Provide the [X, Y] coordinate of the cell's center where the given text is located.  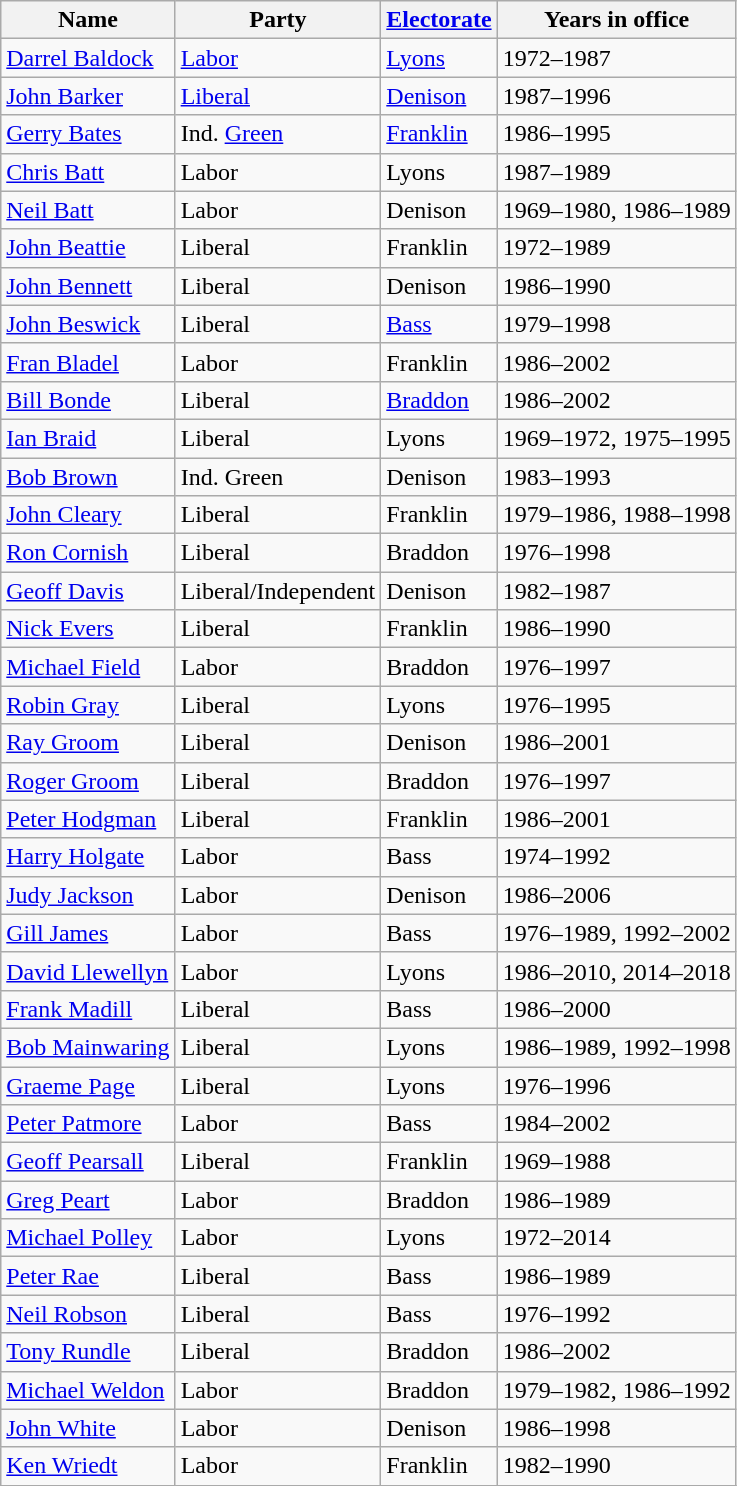
Party [278, 20]
Chris Batt [88, 172]
1986–1998 [616, 1428]
Nick Evers [88, 629]
Judy Jackson [88, 895]
Graeme Page [88, 1085]
1987–1996 [616, 96]
John Beswick [88, 324]
Michael Field [88, 667]
1979–1998 [616, 324]
Bob Brown [88, 477]
Ian Braid [88, 438]
1976–1989, 1992–2002 [616, 933]
Bob Mainwaring [88, 1047]
John Beattie [88, 248]
Roger Groom [88, 781]
1986–2000 [616, 1009]
1979–1986, 1988–1998 [616, 515]
1972–1989 [616, 248]
John Bennett [88, 286]
1982–1987 [616, 591]
Liberal/Independent [278, 591]
Robin Gray [88, 705]
1976–1992 [616, 1314]
Neil Batt [88, 210]
Fran Bladel [88, 362]
1982–1990 [616, 1466]
Michael Weldon [88, 1390]
Peter Patmore [88, 1124]
1976–1996 [616, 1085]
Harry Holgate [88, 857]
John White [88, 1428]
1969–1972, 1975–1995 [616, 438]
Bill Bonde [88, 400]
John Cleary [88, 515]
1987–1989 [616, 172]
Electorate [439, 20]
1972–1987 [616, 58]
1979–1982, 1986–1992 [616, 1390]
Gill James [88, 933]
1969–1988 [616, 1162]
Geoff Pearsall [88, 1162]
Ken Wriedt [88, 1466]
1986–2010, 2014–2018 [616, 971]
Gerry Bates [88, 134]
1983–1993 [616, 477]
1974–1992 [616, 857]
1984–2002 [616, 1124]
Tony Rundle [88, 1352]
1972–2014 [616, 1238]
Michael Polley [88, 1238]
1976–1998 [616, 553]
Frank Madill [88, 1009]
Name [88, 20]
1986–1995 [616, 134]
Greg Peart [88, 1200]
Darrel Baldock [88, 58]
Ron Cornish [88, 553]
1986–2006 [616, 895]
1976–1995 [616, 705]
1986–1989, 1992–1998 [616, 1047]
Years in office [616, 20]
Peter Rae [88, 1276]
Peter Hodgman [88, 819]
Ray Groom [88, 743]
Geoff Davis [88, 591]
Neil Robson [88, 1314]
1969–1980, 1986–1989 [616, 210]
David Llewellyn [88, 971]
John Barker [88, 96]
